Return the (x, y) coordinate for the center point of the cell that contains the specified text.  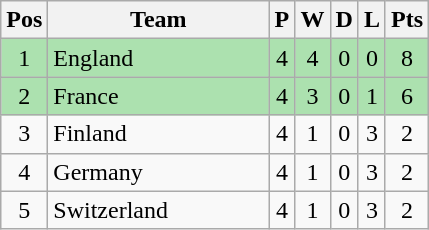
8 (406, 58)
Finland (158, 134)
France (158, 96)
6 (406, 96)
5 (24, 210)
W (312, 20)
D (344, 20)
England (158, 58)
Germany (158, 172)
L (372, 20)
Pts (406, 20)
Switzerland (158, 210)
P (282, 20)
Pos (24, 20)
Team (158, 20)
